From the cell containing the given text, extract its center point as [X, Y] coordinate. 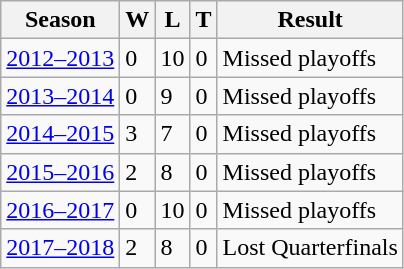
7 [172, 134]
9 [172, 96]
2013–2014 [60, 96]
2015–2016 [60, 172]
2014–2015 [60, 134]
T [204, 20]
2017–2018 [60, 248]
Lost Quarterfinals [310, 248]
L [172, 20]
2012–2013 [60, 58]
3 [138, 134]
2016–2017 [60, 210]
Result [310, 20]
W [138, 20]
Season [60, 20]
